Identify which cell holds the provided text, then report its [x, y] central coordinate. 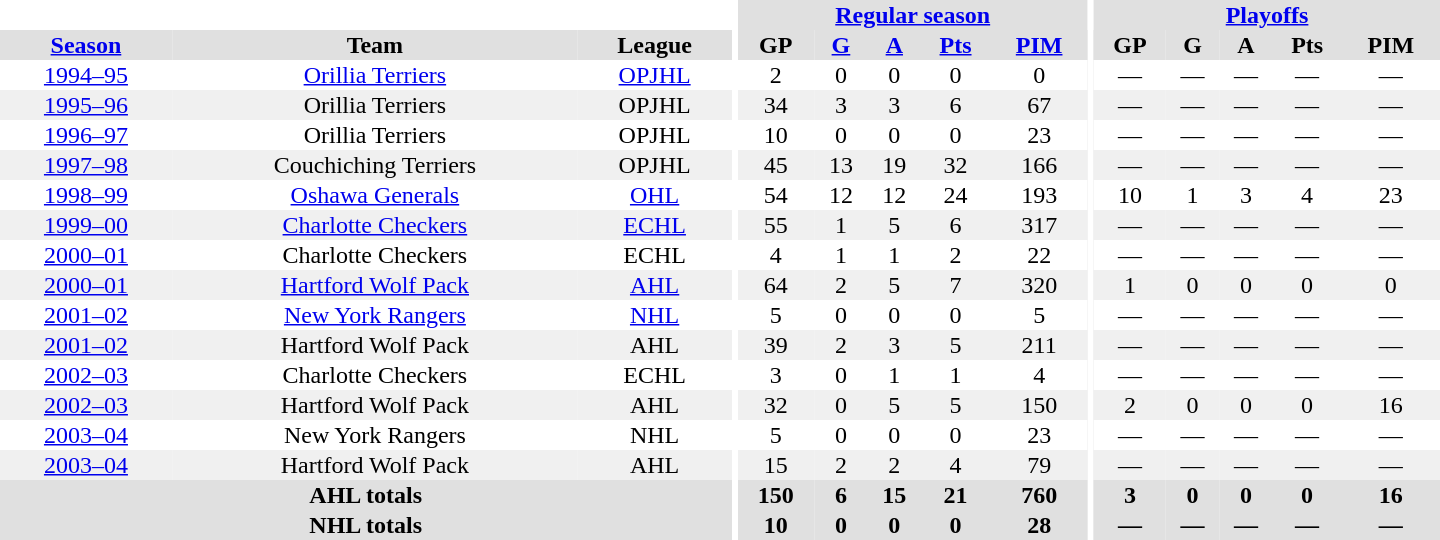
193 [1039, 195]
1996–97 [86, 135]
1995–96 [86, 105]
211 [1039, 345]
64 [776, 285]
1997–98 [86, 165]
Season [86, 45]
760 [1039, 495]
55 [776, 225]
Team [375, 45]
19 [894, 165]
1999–00 [86, 225]
Oshawa Generals [375, 195]
28 [1039, 525]
1994–95 [86, 75]
24 [956, 195]
39 [776, 345]
13 [840, 165]
Couchiching Terriers [375, 165]
166 [1039, 165]
79 [1039, 465]
Playoffs [1267, 15]
22 [1039, 255]
NHL totals [366, 525]
OHL [654, 195]
AHL totals [366, 495]
67 [1039, 105]
1998–99 [86, 195]
21 [956, 495]
317 [1039, 225]
League [654, 45]
54 [776, 195]
Regular season [912, 15]
34 [776, 105]
320 [1039, 285]
7 [956, 285]
45 [776, 165]
